Extract the (X, Y) coordinate from the center of the cell holding the provided text.  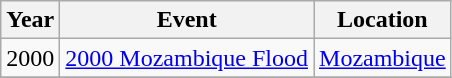
Event (187, 20)
Mozambique (383, 58)
2000 Mozambique Flood (187, 58)
2000 (30, 58)
Year (30, 20)
Location (383, 20)
